Determine the (x, y) coordinate at the center of the cell enclosing the given text.  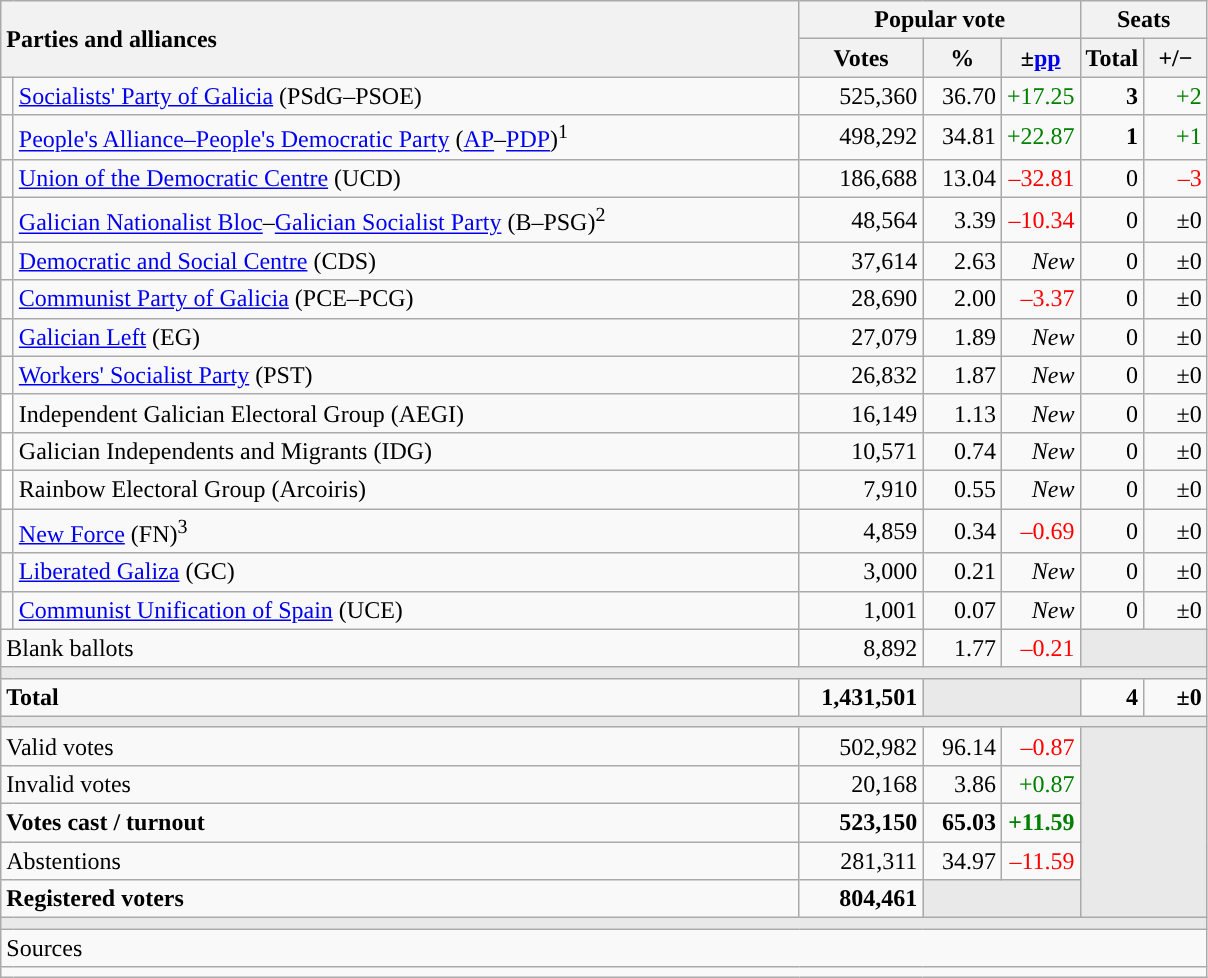
New Force (FN)3 (406, 532)
0.55 (962, 489)
523,150 (861, 823)
48,564 (861, 220)
2.00 (962, 299)
Democratic and Social Centre (CDS) (406, 261)
1,001 (861, 610)
–32.81 (1040, 178)
804,461 (861, 899)
2.63 (962, 261)
34.97 (962, 861)
Independent Galician Electoral Group (AEGI) (406, 413)
281,311 (861, 861)
Galician Left (EG) (406, 337)
Galician Independents and Migrants (IDG) (406, 451)
3.39 (962, 220)
13.04 (962, 178)
3.86 (962, 785)
–0.87 (1040, 746)
Valid votes (400, 746)
20,168 (861, 785)
% (962, 58)
7,910 (861, 489)
4 (1112, 697)
498,292 (861, 138)
–0.69 (1040, 532)
525,360 (861, 96)
Popular vote (940, 20)
186,688 (861, 178)
+17.25 (1040, 96)
16,149 (861, 413)
Votes (861, 58)
Liberated Galiza (GC) (406, 572)
26,832 (861, 375)
–10.34 (1040, 220)
10,571 (861, 451)
Sources (604, 948)
Abstentions (400, 861)
37,614 (861, 261)
0.34 (962, 532)
±pp (1040, 58)
65.03 (962, 823)
Blank ballots (400, 648)
+22.87 (1040, 138)
Rainbow Electoral Group (Arcoiris) (406, 489)
502,982 (861, 746)
1.89 (962, 337)
+/− (1176, 58)
34.81 (962, 138)
8,892 (861, 648)
Parties and alliances (400, 39)
Union of the Democratic Centre (UCD) (406, 178)
0.21 (962, 572)
Registered voters (400, 899)
Invalid votes (400, 785)
+2 (1176, 96)
+1 (1176, 138)
1.13 (962, 413)
1 (1112, 138)
Communist Unification of Spain (UCE) (406, 610)
–11.59 (1040, 861)
1,431,501 (861, 697)
Galician Nationalist Bloc–Galician Socialist Party (B–PSG)2 (406, 220)
–3 (1176, 178)
27,079 (861, 337)
28,690 (861, 299)
36.70 (962, 96)
Seats (1144, 20)
3 (1112, 96)
People's Alliance–People's Democratic Party (AP–PDP)1 (406, 138)
0.74 (962, 451)
1.77 (962, 648)
4,859 (861, 532)
–3.37 (1040, 299)
96.14 (962, 746)
1.87 (962, 375)
+0.87 (1040, 785)
0.07 (962, 610)
Workers' Socialist Party (PST) (406, 375)
Votes cast / turnout (400, 823)
Socialists' Party of Galicia (PSdG–PSOE) (406, 96)
+11.59 (1040, 823)
–0.21 (1040, 648)
3,000 (861, 572)
Communist Party of Galicia (PCE–PCG) (406, 299)
